Scan for the cell matching the given text and deliver its [X, Y] coordinate at center. 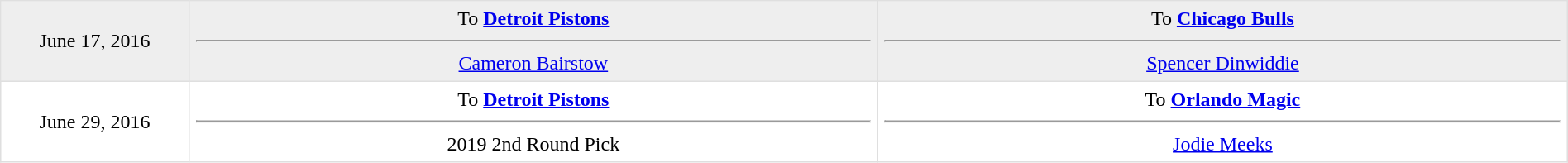
To Orlando Magic Jodie Meeks [1223, 122]
To Detroit Pistons 2019 2nd Round Pick [533, 122]
To Chicago Bulls Spencer Dinwiddie [1223, 41]
June 17, 2016 [94, 41]
June 29, 2016 [94, 122]
To Detroit Pistons Cameron Bairstow [533, 41]
